Detect which cell encompasses the target text, then output its (X, Y) center coordinate. 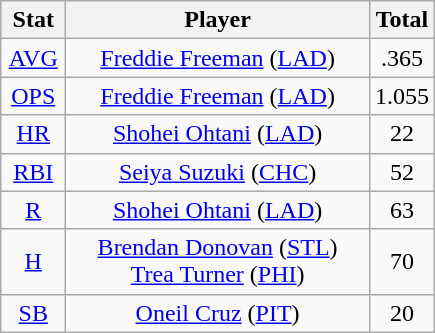
SB (34, 313)
Total (402, 20)
AVG (34, 58)
Stat (34, 20)
R (34, 210)
22 (402, 134)
1.055 (402, 96)
Seiya Suzuki (CHC) (218, 172)
OPS (34, 96)
HR (34, 134)
70 (402, 262)
52 (402, 172)
Brendan Donovan (STL)Trea Turner (PHI) (218, 262)
20 (402, 313)
Oneil Cruz (PIT) (218, 313)
RBI (34, 172)
H (34, 262)
.365 (402, 58)
Player (218, 20)
63 (402, 210)
